Identify which cell holds the provided text, then report its (X, Y) central coordinate. 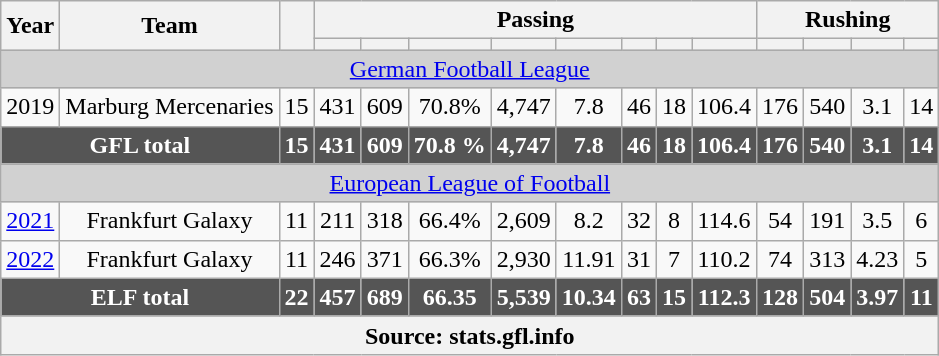
4.23 (878, 259)
2019 (30, 107)
70.8 % (450, 145)
246 (338, 259)
8 (674, 221)
German Football League (470, 69)
371 (384, 259)
54 (780, 221)
GFL total (140, 145)
8.2 (588, 221)
504 (828, 297)
3.5 (878, 221)
Passing (535, 20)
6 (922, 221)
7 (674, 259)
2,930 (524, 259)
Marburg Mercenaries (170, 107)
2,609 (524, 221)
457 (338, 297)
Team (170, 26)
112.3 (724, 297)
5,539 (524, 297)
Year (30, 26)
689 (384, 297)
114.6 (724, 221)
191 (828, 221)
66.35 (450, 297)
32 (638, 221)
66.3% (450, 259)
2022 (30, 259)
318 (384, 221)
74 (780, 259)
211 (338, 221)
70.8% (450, 107)
66.4% (450, 221)
Source: stats.gfl.info (470, 335)
31 (638, 259)
3.97 (878, 297)
ELF total (140, 297)
10.34 (588, 297)
110.2 (724, 259)
5 (922, 259)
European League of Football (470, 183)
128 (780, 297)
63 (638, 297)
313 (828, 259)
Rushing (848, 20)
2021 (30, 221)
11.91 (588, 259)
22 (296, 297)
